Determine the [X, Y] coordinate at the center of the cell enclosing the given text.  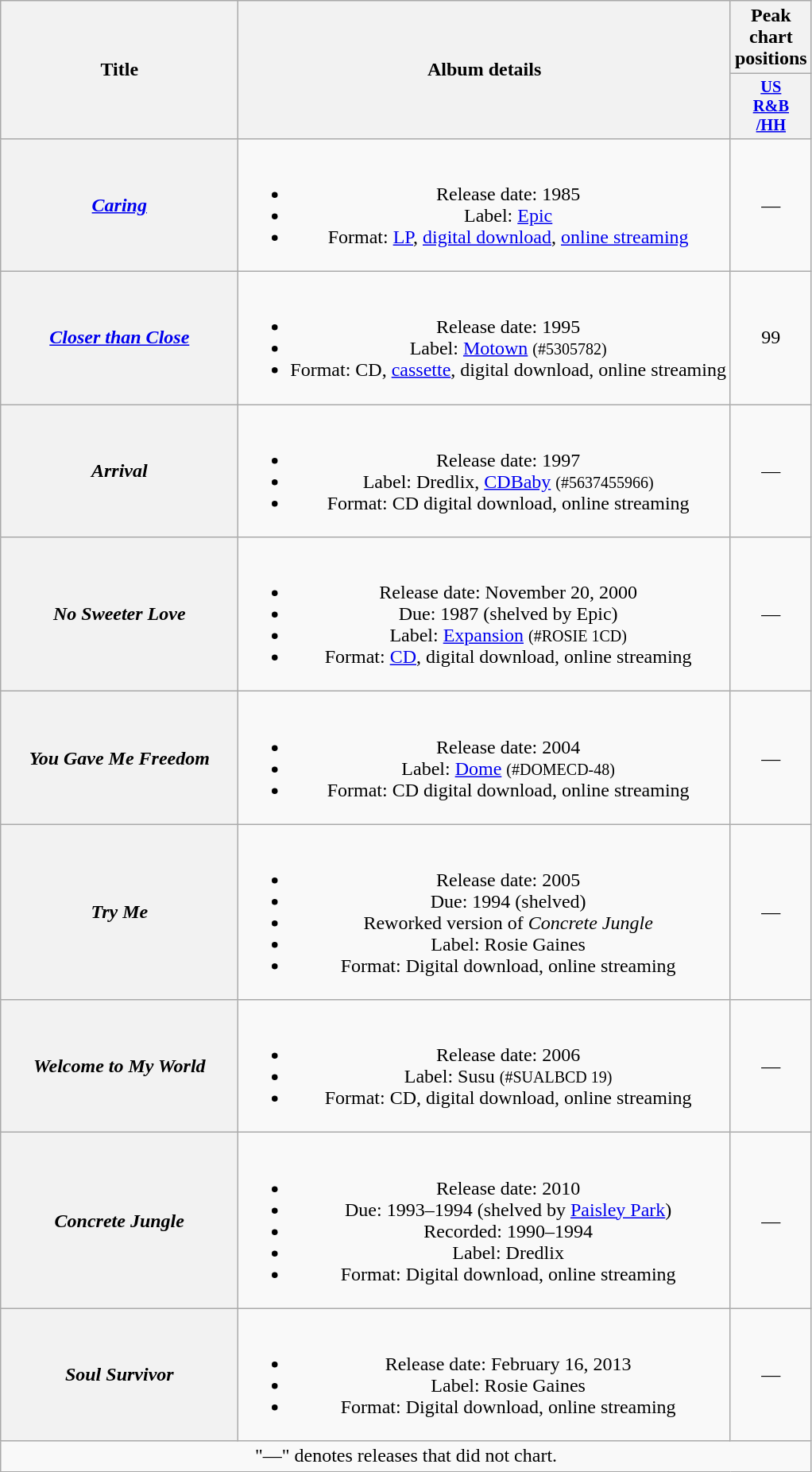
Release date: 1997Label: Dredlix, CDBaby (#5637455966)Format: CD digital download, online streaming [485, 471]
Peak chart positions [771, 37]
Release date: 2006Label: Susu (#SUALBCD 19)Format: CD, digital download, online streaming [485, 1067]
"—" denotes releases that did not chart. [406, 1456]
Release date: 2005Due: 1994 (shelved)Reworked version of Concrete JungleLabel: Rosie GainesFormat: Digital download, online streaming [485, 912]
Arrival [119, 471]
99 [771, 339]
Caring [119, 205]
Welcome to My World [119, 1067]
Release date: February 16, 2013Label: Rosie GainesFormat: Digital download, online streaming [485, 1375]
Release date: 2004Label: Dome (#DOMECD-48)Format: CD digital download, online streaming [485, 758]
Closer than Close [119, 339]
Soul Survivor [119, 1375]
Title [119, 70]
USR&B/HH [771, 107]
Release date: 1985Label: EpicFormat: LP, digital download, online streaming [485, 205]
Release date: 2010Due: 1993–1994 (shelved by Paisley Park)Recorded: 1990–1994Label: DredlixFormat: Digital download, online streaming [485, 1221]
No Sweeter Love [119, 614]
Concrete Jungle [119, 1221]
Album details [485, 70]
Try Me [119, 912]
Release date: November 20, 2000Due: 1987 (shelved by Epic)Label: Expansion (#ROSIE 1CD)Format: CD, digital download, online streaming [485, 614]
Release date: 1995Label: Motown (#5305782)Format: CD, cassette, digital download, online streaming [485, 339]
You Gave Me Freedom [119, 758]
